Locate the cell with the specified text and output its [X, Y] center coordinate. 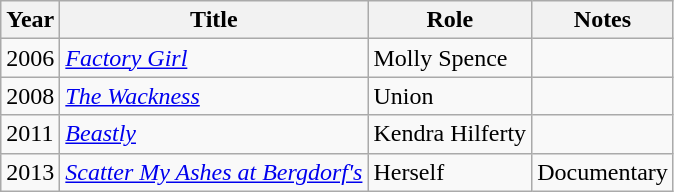
Documentary [603, 172]
Union [450, 96]
Scatter My Ashes at Bergdorf's [214, 172]
Factory Girl [214, 58]
Notes [603, 20]
Kendra Hilferty [450, 134]
Role [450, 20]
Molly Spence [450, 58]
2013 [30, 172]
The Wackness [214, 96]
2011 [30, 134]
Herself [450, 172]
2008 [30, 96]
Year [30, 20]
Beastly [214, 134]
2006 [30, 58]
Title [214, 20]
